Scan for the cell matching the given text and deliver its (x, y) coordinate at center. 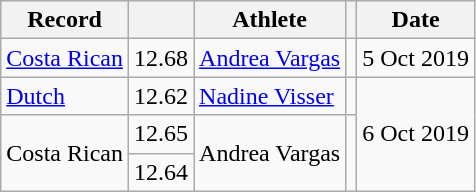
Date (416, 20)
12.68 (160, 58)
12.65 (160, 134)
12.64 (160, 172)
Athlete (270, 20)
12.62 (160, 96)
Nadine Visser (270, 96)
5 Oct 2019 (416, 58)
6 Oct 2019 (416, 134)
Dutch (65, 96)
Record (65, 20)
